Return the (X, Y) coordinate for the center point of the cell that contains the specified text.  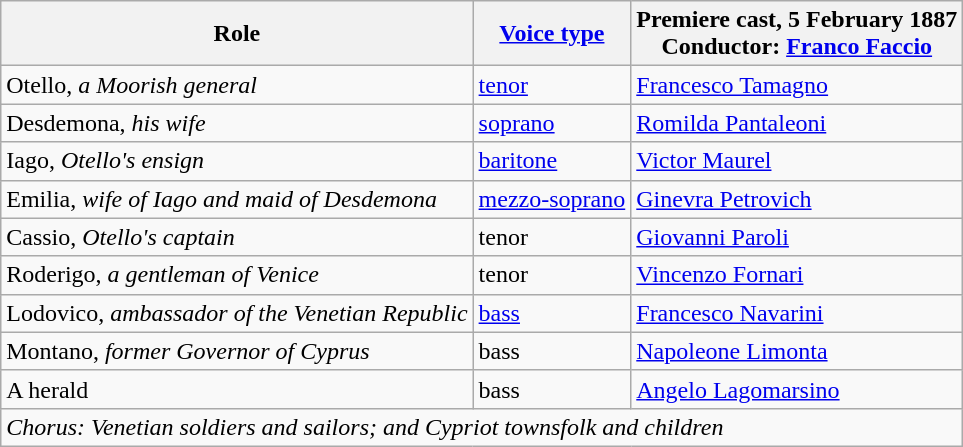
Emilia, wife of Iago and maid of Desdemona (237, 199)
Romilda Pantaleoni (797, 123)
Otello, a Moorish general (237, 85)
Ginevra Petrovich (797, 199)
Francesco Tamagno (797, 85)
baritone (552, 161)
Role (237, 34)
mezzo-soprano (552, 199)
Premiere cast, 5 February 1887Conductor: Franco Faccio (797, 34)
Vincenzo Fornari (797, 275)
Giovanni Paroli (797, 237)
Chorus: Venetian soldiers and sailors; and Cypriot townsfolk and children (482, 427)
Lodovico, ambassador of the Venetian Republic (237, 313)
Angelo Lagomarsino (797, 389)
Cassio, Otello's captain (237, 237)
Montano, former Governor of Cyprus (237, 351)
A herald (237, 389)
Desdemona, his wife (237, 123)
Napoleone Limonta (797, 351)
Voice type (552, 34)
soprano (552, 123)
Iago, Otello's ensign (237, 161)
Victor Maurel (797, 161)
Roderigo, a gentleman of Venice (237, 275)
Francesco Navarini (797, 313)
